Detect which cell encompasses the target text, then output its [x, y] center coordinate. 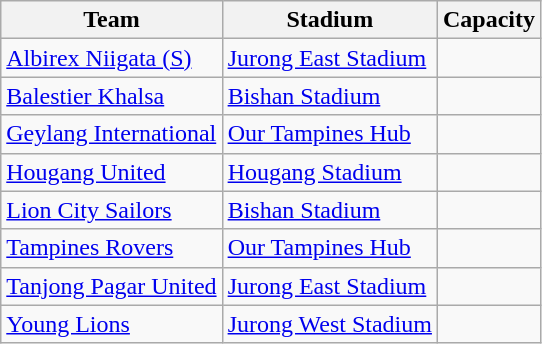
Stadium [330, 20]
Young Lions [112, 324]
Tanjong Pagar United [112, 286]
Hougang Stadium [330, 172]
Balestier Khalsa [112, 96]
Tampines Rovers [112, 248]
Capacity [488, 20]
Hougang United [112, 172]
Geylang International [112, 134]
Lion City Sailors [112, 210]
Albirex Niigata (S) [112, 58]
Jurong West Stadium [330, 324]
Team [112, 20]
